Provide the [X, Y] coordinate of the cell's center where the given text is located.  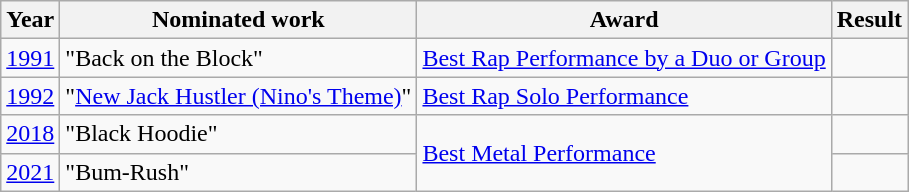
Year [30, 20]
1992 [30, 96]
Award [624, 20]
1991 [30, 58]
"New Jack Hustler (Nino's Theme)" [238, 96]
Best Rap Performance by a Duo or Group [624, 58]
Result [869, 20]
"Back on the Block" [238, 58]
Nominated work [238, 20]
2018 [30, 134]
Best Metal Performance [624, 153]
Best Rap Solo Performance [624, 96]
"Black Hoodie" [238, 134]
"Bum-Rush" [238, 172]
2021 [30, 172]
